Find where the given text appears and provide that cell's center as [X, Y] coordinate. 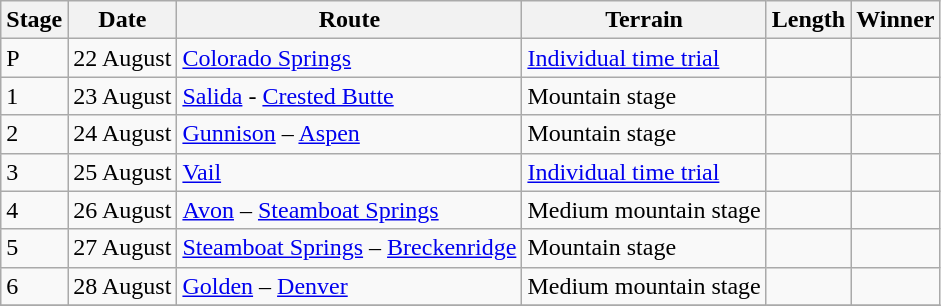
P [34, 58]
2 [34, 134]
26 August [122, 210]
Avon – Steamboat Springs [350, 210]
Golden – Denver [350, 286]
Winner [896, 20]
Terrain [644, 20]
4 [34, 210]
Stage [34, 20]
Colorado Springs [350, 58]
6 [34, 286]
1 [34, 96]
Salida - Crested Butte [350, 96]
Vail [350, 172]
24 August [122, 134]
22 August [122, 58]
3 [34, 172]
23 August [122, 96]
Date [122, 20]
28 August [122, 286]
Route [350, 20]
27 August [122, 248]
25 August [122, 172]
Steamboat Springs – Breckenridge [350, 248]
5 [34, 248]
Length [808, 20]
Gunnison – Aspen [350, 134]
